Search for the cell housing the specified text and yield its [x, y] center coordinate. 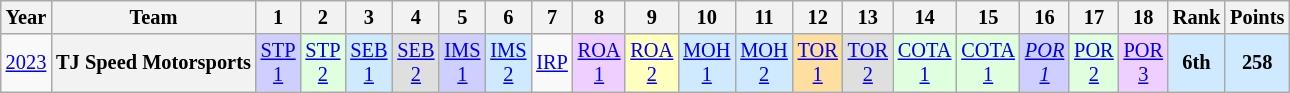
STP1 [278, 63]
Year [26, 17]
SEB1 [368, 63]
9 [652, 17]
1 [278, 17]
17 [1094, 17]
12 [818, 17]
Team [154, 17]
10 [706, 17]
IMS2 [508, 63]
Points [1257, 17]
4 [416, 17]
IMS1 [462, 63]
Rank [1196, 17]
258 [1257, 63]
ROA2 [652, 63]
SEB2 [416, 63]
14 [925, 17]
POR3 [1144, 63]
15 [988, 17]
TOR1 [818, 63]
2023 [26, 63]
5 [462, 17]
3 [368, 17]
6th [1196, 63]
16 [1044, 17]
POR1 [1044, 63]
TJ Speed Motorsports [154, 63]
MOH2 [764, 63]
8 [600, 17]
13 [868, 17]
ROA1 [600, 63]
6 [508, 17]
18 [1144, 17]
7 [552, 17]
STP2 [324, 63]
IRP [552, 63]
MOH1 [706, 63]
POR2 [1094, 63]
2 [324, 17]
11 [764, 17]
TOR2 [868, 63]
